Search for the cell housing the specified text and yield its [X, Y] center coordinate. 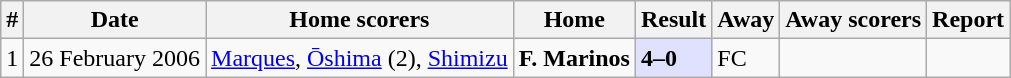
Away scorers [854, 20]
26 February 2006 [115, 58]
Marques, Ōshima (2), Shimizu [360, 58]
Home scorers [360, 20]
1 [12, 58]
Result [673, 20]
Date [115, 20]
F. Marinos [574, 58]
# [12, 20]
Home [574, 20]
4–0 [673, 58]
FC [746, 58]
Away [746, 20]
Report [968, 20]
